Output the [X, Y] coordinate of the center of the cell containing the given text.  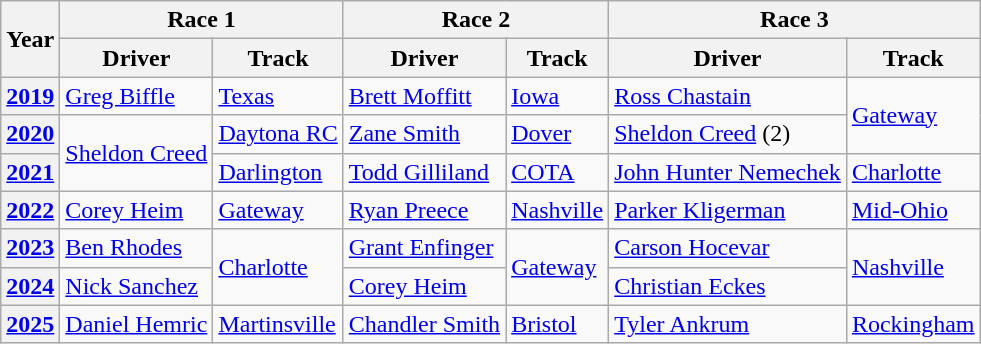
Zane Smith [424, 134]
Year [30, 39]
Grant Enfinger [424, 248]
Iowa [558, 96]
Sheldon Creed (2) [728, 134]
Chandler Smith [424, 324]
Darlington [278, 172]
Bristol [558, 324]
COTA [558, 172]
2023 [30, 248]
Dover [558, 134]
Texas [278, 96]
Martinsville [278, 324]
John Hunter Nemechek [728, 172]
Race 3 [794, 20]
Nick Sanchez [136, 286]
Christian Eckes [728, 286]
Daniel Hemric [136, 324]
2024 [30, 286]
Daytona RC [278, 134]
Sheldon Creed [136, 153]
Race 2 [476, 20]
2019 [30, 96]
Tyler Ankrum [728, 324]
Todd Gilliland [424, 172]
Parker Kligerman [728, 210]
2021 [30, 172]
Ben Rhodes [136, 248]
Race 1 [202, 20]
Rockingham [913, 324]
Ross Chastain [728, 96]
2020 [30, 134]
Brett Moffitt [424, 96]
Mid-Ohio [913, 210]
Greg Biffle [136, 96]
2022 [30, 210]
Ryan Preece [424, 210]
Carson Hocevar [728, 248]
2025 [30, 324]
